Search for the cell housing the specified text and yield its [x, y] center coordinate. 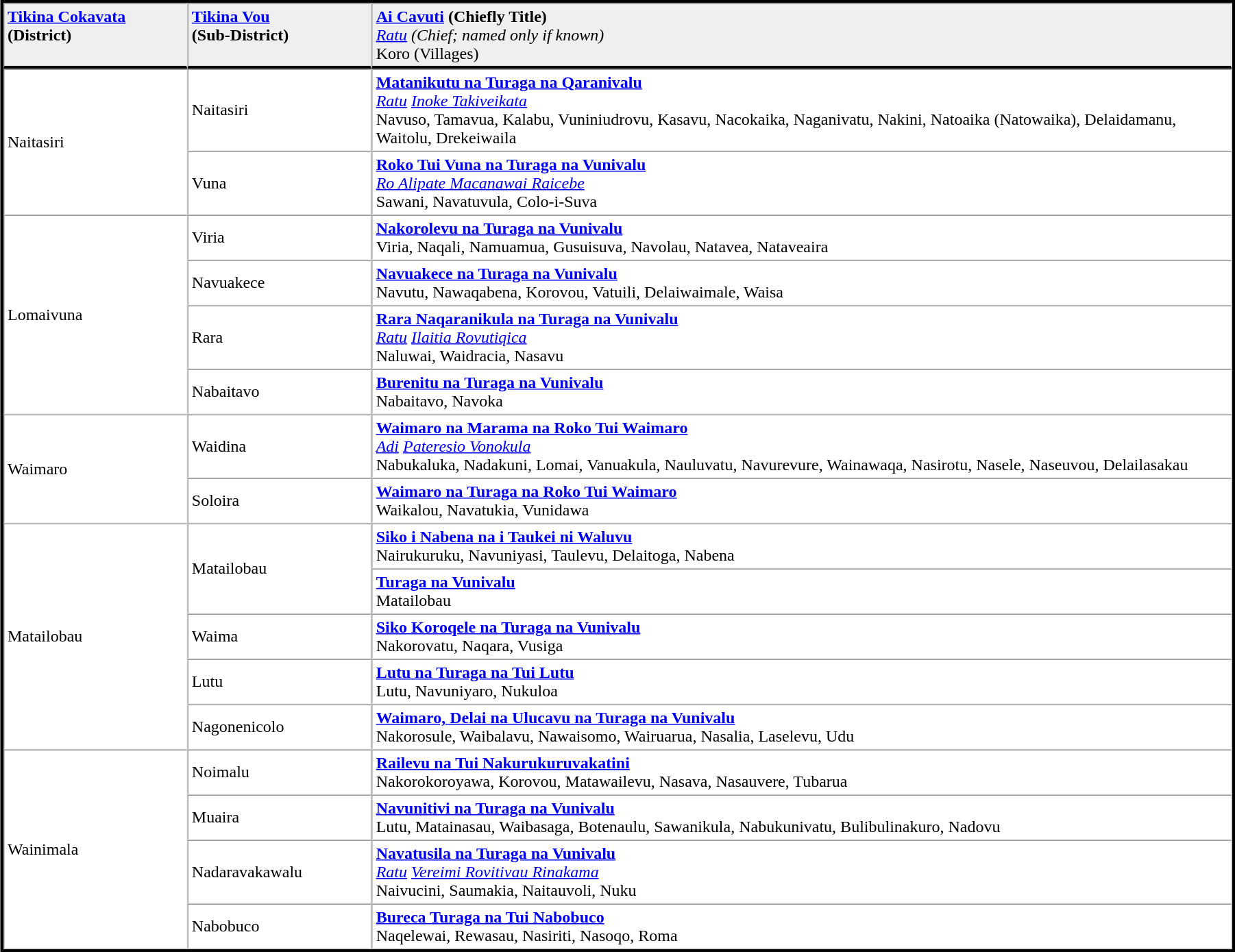
Tikina Vou(Sub-District) [280, 36]
Lomaivuna [96, 315]
Burenitu na Turaga na VunivaluNabaitavo, Navoka [802, 391]
Vuna [280, 182]
Lutu na Turaga na Tui LutuLutu, Navuniyaro, Nukuloa [802, 682]
Bureca Turaga na Tui NabobucoNaqelewai, Rewasau, Nasiriti, Nasoqo, Roma [802, 926]
Soloira [280, 501]
Nagonenicolo [280, 727]
Siko i Nabena na i Taukei ni WaluvuNairukuruku, Navuniyasi, Taulevu, Delaitoga, Nabena [802, 546]
Nakorolevu na Turaga na VunivaluViria, Naqali, Namuamua, Gusuisuva, Navolau, Natavea, Nataveaira [802, 238]
Navuakece na Turaga na VunivaluNavutu, Nawaqabena, Korovou, Vatuili, Delaiwaimale, Waisa [802, 283]
Wainimala [96, 850]
Nabobuco [280, 926]
Viria [280, 238]
Waima [280, 637]
Navatusila na Turaga na VunivaluRatu Vereimi Rovitivau RinakamaNaivucini, Saumakia, Naitauvoli, Nuku [802, 872]
Waimaro [96, 469]
Nadaravakawalu [280, 872]
Roko Tui Vuna na Turaga na VunivaluRo Alipate Macanawai RaicebeSawani, Navatuvula, Colo-i-Suva [802, 182]
Rara [280, 337]
Muaira [280, 818]
Lutu [280, 682]
Siko Koroqele na Turaga na VunivaluNakorovatu, Naqara, Vusiga [802, 637]
Waimaro, Delai na Ulucavu na Turaga na VunivaluNakorosule, Waibalavu, Nawaisomo, Wairuarua, Nasalia, Laselevu, Udu [802, 727]
Railevu na Tui NakurukuruvakatiniNakorokoroyawa, Korovou, Matawailevu, Nasava, Nasauvere, Tubarua [802, 772]
Turaga na VunivaluMatailobau [802, 591]
Rara Naqaranikula na Turaga na VunivaluRatu Ilaitia RovutiqicaNaluwai, Waidracia, Nasavu [802, 337]
Ai Cavuti (Chiefly Title)Ratu (Chief; named only if known)Koro (Villages) [802, 36]
Tikina Cokavata(District) [96, 36]
Noimalu [280, 772]
Nabaitavo [280, 391]
Waimaro na Turaga na Roko Tui WaimaroWaikalou, Navatukia, Vunidawa [802, 501]
Navunitivi na Turaga na VunivaluLutu, Matainasau, Waibasaga, Botenaulu, Sawanikula, Nabukunivatu, Bulibulinakuro, Nadovu [802, 818]
Navuakece [280, 283]
Waidina [280, 446]
